Extract the (x, y) coordinate from the center of the cell holding the provided text.  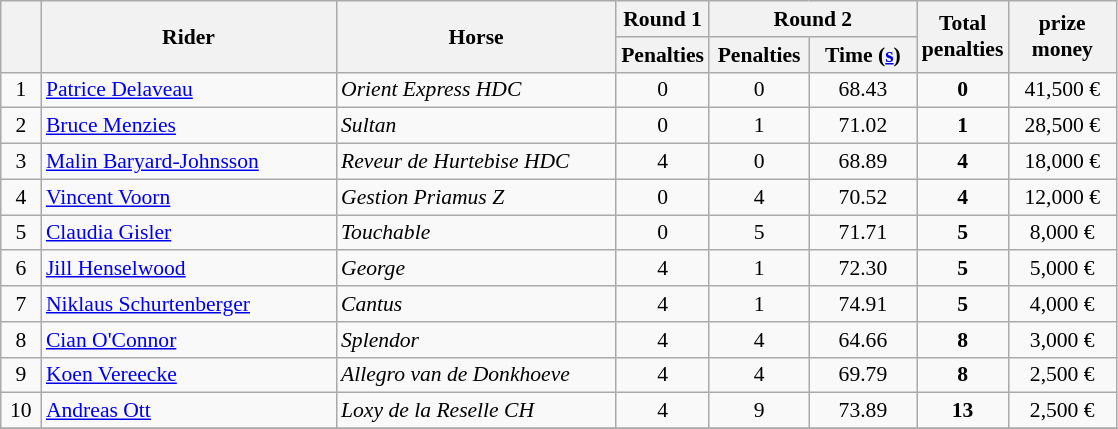
2 (21, 126)
Vincent Voorn (188, 197)
Bruce Menzies (188, 126)
28,500 € (1062, 126)
7 (21, 304)
4,000 € (1062, 304)
18,000 € (1062, 162)
Cian O'Connor (188, 340)
Loxy de la Reselle CH (476, 411)
68.43 (863, 90)
Gestion Priamus Z (476, 197)
George (476, 269)
Reveur de Hurtebise HDC (476, 162)
68.89 (863, 162)
prizemoney (1062, 36)
Splendor (476, 340)
Andreas Ott (188, 411)
Round 2 (813, 19)
Rider (188, 36)
Totalpenalties (963, 36)
8,000 € (1062, 233)
3,000 € (1062, 340)
Cantus (476, 304)
Malin Baryard-Johnsson (188, 162)
74.91 (863, 304)
73.89 (863, 411)
64.66 (863, 340)
Patrice Delaveau (188, 90)
Allegro van de Donkhoeve (476, 375)
12,000 € (1062, 197)
72.30 (863, 269)
13 (963, 411)
Time (s) (863, 55)
Touchable (476, 233)
10 (21, 411)
3 (21, 162)
Horse (476, 36)
Round 1 (662, 19)
Jill Henselwood (188, 269)
Niklaus Schurtenberger (188, 304)
Sultan (476, 126)
71.02 (863, 126)
41,500 € (1062, 90)
69.79 (863, 375)
Orient Express HDC (476, 90)
5,000 € (1062, 269)
Claudia Gisler (188, 233)
6 (21, 269)
70.52 (863, 197)
71.71 (863, 233)
Koen Vereecke (188, 375)
